Capture the cell that displays the provided text and extract its [x, y] central coordinate. 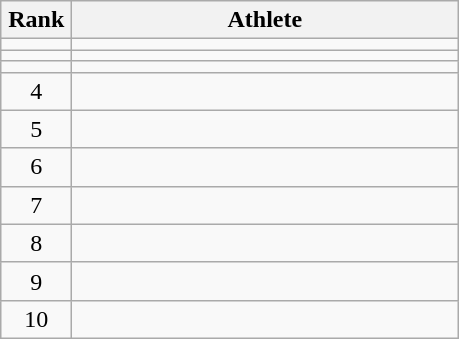
7 [36, 205]
8 [36, 243]
4 [36, 91]
Athlete [265, 20]
Rank [36, 20]
9 [36, 281]
5 [36, 129]
10 [36, 319]
6 [36, 167]
